Scan for the cell matching the given text and deliver its (X, Y) coordinate at center. 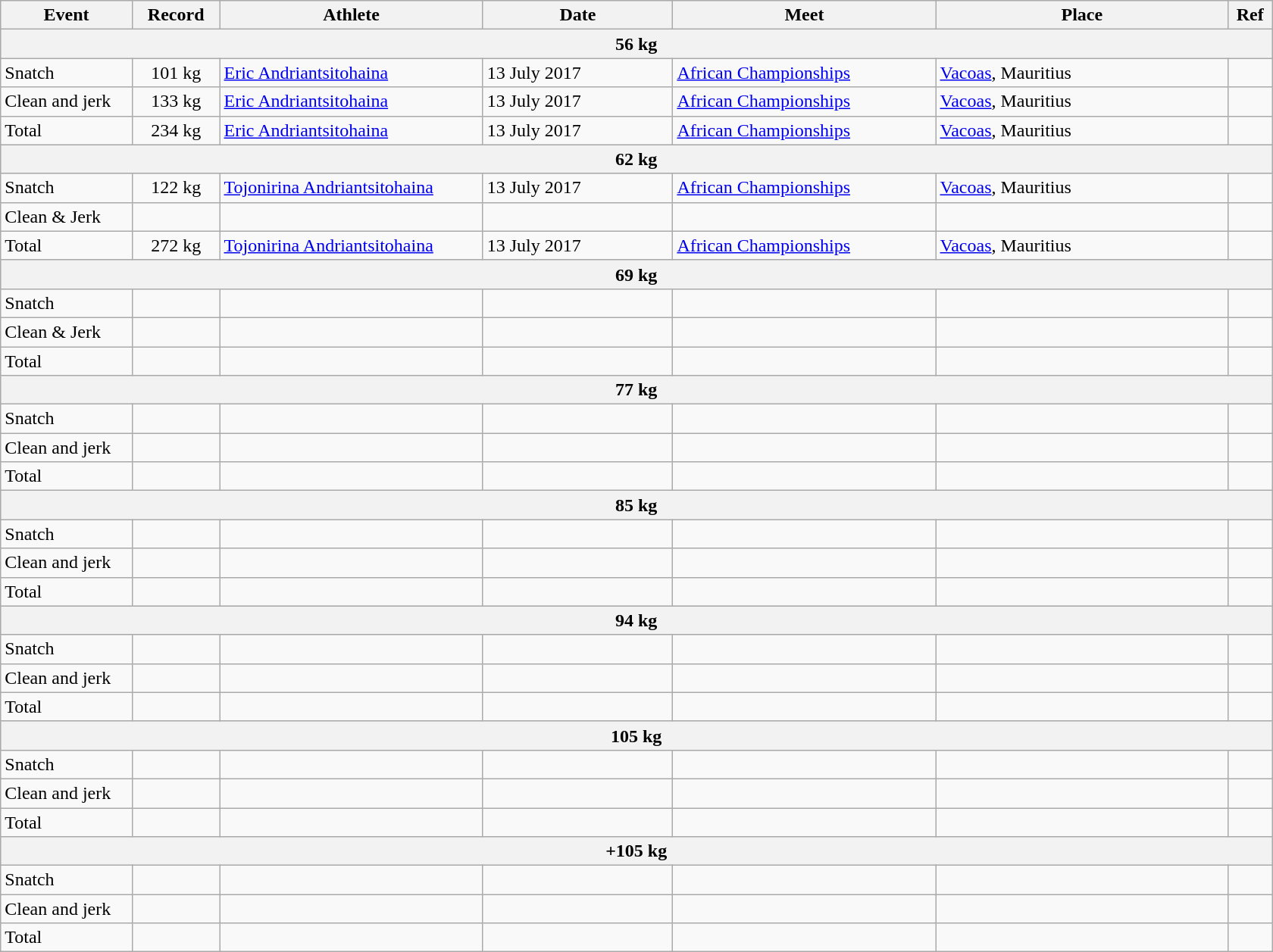
105 kg (636, 735)
272 kg (176, 245)
62 kg (636, 159)
77 kg (636, 390)
56 kg (636, 44)
Record (176, 15)
101 kg (176, 73)
Date (577, 15)
Athlete (352, 15)
Ref (1250, 15)
94 kg (636, 620)
Event (67, 15)
122 kg (176, 188)
Place (1082, 15)
69 kg (636, 274)
234 kg (176, 130)
+105 kg (636, 851)
133 kg (176, 101)
Meet (805, 15)
85 kg (636, 505)
